Locate the cell with the specified text and output its (X, Y) center coordinate. 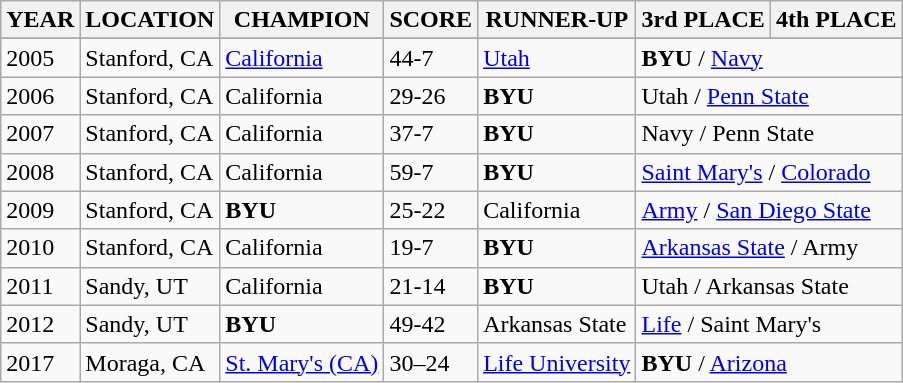
YEAR (40, 20)
Utah (557, 58)
Navy / Penn State (769, 134)
3rd PLACE (703, 20)
Saint Mary's / Colorado (769, 172)
Life University (557, 362)
25-22 (431, 210)
44-7 (431, 58)
Moraga, CA (150, 362)
49-42 (431, 324)
2012 (40, 324)
St. Mary's (CA) (302, 362)
2008 (40, 172)
2011 (40, 286)
4th PLACE (836, 20)
59-7 (431, 172)
Arkansas State / Army (769, 248)
Arkansas State (557, 324)
21-14 (431, 286)
LOCATION (150, 20)
2007 (40, 134)
2009 (40, 210)
BYU / Arizona (769, 362)
RUNNER-UP (557, 20)
2017 (40, 362)
Army / San Diego State (769, 210)
Utah / Arkansas State (769, 286)
37-7 (431, 134)
2010 (40, 248)
BYU / Navy (769, 58)
2005 (40, 58)
19-7 (431, 248)
CHAMPION (302, 20)
30–24 (431, 362)
Life / Saint Mary's (769, 324)
29-26 (431, 96)
2006 (40, 96)
SCORE (431, 20)
Utah / Penn State (769, 96)
